Locate the cell with the specified text and output its [x, y] center coordinate. 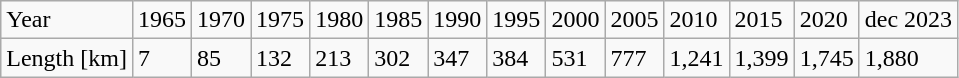
1995 [516, 20]
1,399 [762, 58]
2015 [762, 20]
777 [634, 58]
1,880 [908, 58]
1985 [398, 20]
1990 [458, 20]
2010 [696, 20]
531 [576, 58]
1,241 [696, 58]
213 [340, 58]
1975 [280, 20]
1965 [162, 20]
302 [398, 58]
Year [67, 20]
2020 [826, 20]
7 [162, 58]
1970 [222, 20]
1980 [340, 20]
132 [280, 58]
2000 [576, 20]
1,745 [826, 58]
85 [222, 58]
dec 2023 [908, 20]
347 [458, 58]
2005 [634, 20]
384 [516, 58]
Length [km] [67, 58]
